Output the (x, y) coordinate of the center of the cell containing the given text.  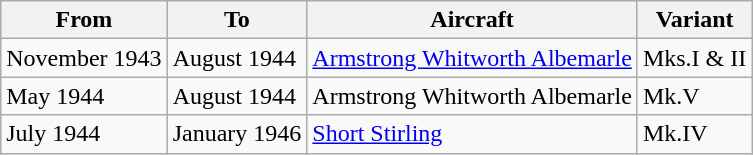
May 1944 (84, 96)
Aircraft (472, 20)
From (84, 20)
Mk.V (694, 96)
July 1944 (84, 134)
Variant (694, 20)
November 1943 (84, 58)
Mk.IV (694, 134)
January 1946 (237, 134)
Mks.I & II (694, 58)
Short Stirling (472, 134)
To (237, 20)
